Extract the [X, Y] coordinate from the center of the cell holding the provided text.  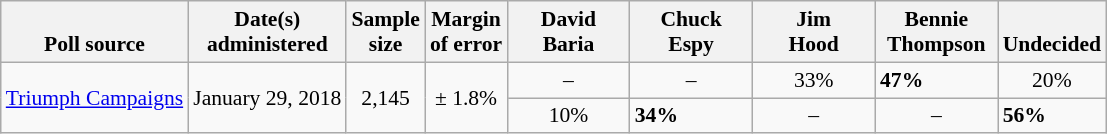
Undecided [1052, 32]
20% [1052, 80]
BennieThompson [936, 32]
Samplesize [385, 32]
56% [1052, 116]
47% [936, 80]
January 29, 2018 [267, 98]
DavidBaria [568, 32]
10% [568, 116]
± 1.8% [466, 98]
ChuckEspy [692, 32]
Marginof error [466, 32]
34% [692, 116]
2,145 [385, 98]
Triumph Campaigns [94, 98]
33% [814, 80]
Poll source [94, 32]
Date(s)administered [267, 32]
JimHood [814, 32]
